Determine the [x, y] coordinate at the center of the cell enclosing the given text.  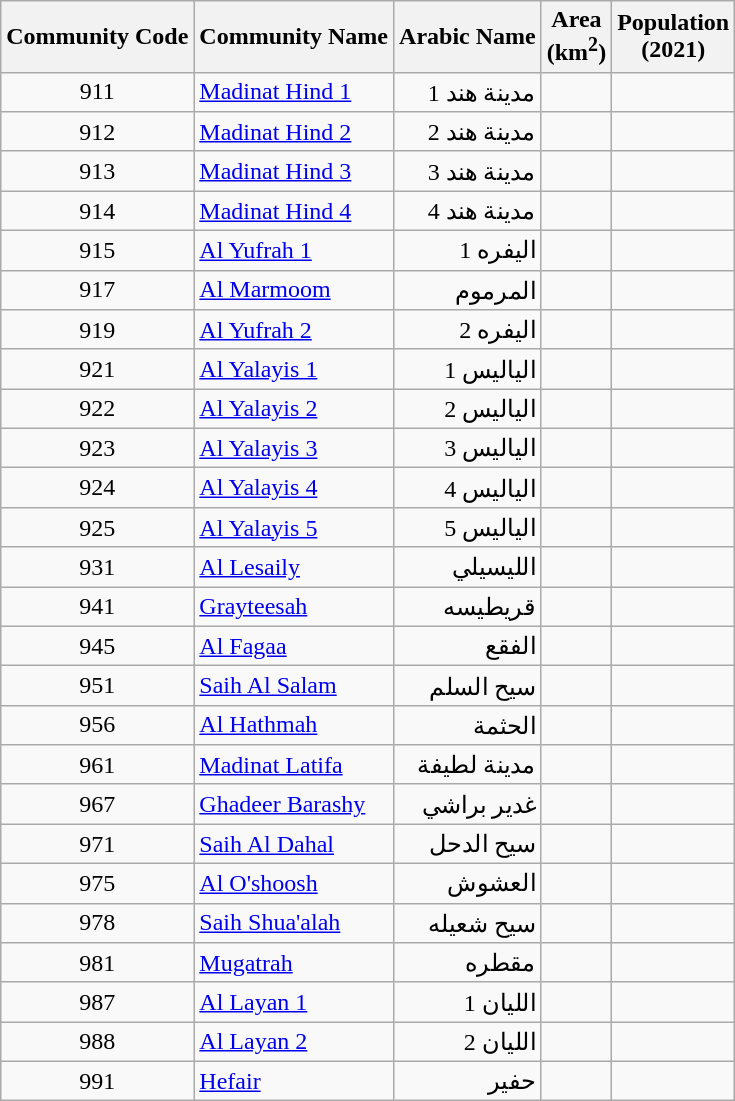
Al Lesaily [294, 567]
الحثمة [468, 725]
Population(2021) [674, 37]
Community Name [294, 37]
مدينة هند 2 [468, 132]
911 [98, 92]
941 [98, 607]
الليان 2 [468, 1042]
Saih Al Salam [294, 686]
914 [98, 211]
961 [98, 765]
Grayteesah [294, 607]
Al Yalayis 1 [294, 369]
Hefair [294, 1081]
Al Layan 1 [294, 1002]
Al Fagaa [294, 646]
971 [98, 844]
Mugatrah [294, 963]
الياليس 5 [468, 527]
Al Yalayis 5 [294, 527]
919 [98, 330]
Al Yufrah 1 [294, 251]
سيح الدحل [468, 844]
سيح السلم [468, 686]
Madinat Latifa [294, 765]
Area(km2) [576, 37]
الليان 1 [468, 1002]
Al Hathmah [294, 725]
956 [98, 725]
Al Yalayis 4 [294, 488]
حفير [468, 1081]
Community Code [98, 37]
الياليس 3 [468, 448]
912 [98, 132]
981 [98, 963]
Arabic Name [468, 37]
975 [98, 884]
Madinat Hind 3 [294, 171]
915 [98, 251]
مدينة هند 1 [468, 92]
Al Layan 2 [294, 1042]
Al Yalayis 3 [294, 448]
Al Yufrah 2 [294, 330]
اليفره 2 [468, 330]
991 [98, 1081]
917 [98, 290]
غدير براشي [468, 804]
اليفره 1 [468, 251]
923 [98, 448]
Al Yalayis 2 [294, 409]
Madinat Hind 1 [294, 92]
Madinat Hind 4 [294, 211]
مقطره [468, 963]
951 [98, 686]
سيح شعيله [468, 923]
922 [98, 409]
قريطيسه [468, 607]
العشوش [468, 884]
Saih Shua'alah [294, 923]
931 [98, 567]
921 [98, 369]
Ghadeer Barashy [294, 804]
Al O'shoosh [294, 884]
925 [98, 527]
الياليس 2 [468, 409]
Al Marmoom [294, 290]
الليسيلي [468, 567]
945 [98, 646]
Saih Al Dahal [294, 844]
الفقع [468, 646]
الياليس 4 [468, 488]
978 [98, 923]
مدينة هند 3 [468, 171]
المرموم [468, 290]
مدينة هند 4 [468, 211]
913 [98, 171]
924 [98, 488]
987 [98, 1002]
967 [98, 804]
988 [98, 1042]
مدينة لطيفة [468, 765]
الياليس 1 [468, 369]
Madinat Hind 2 [294, 132]
